Provide the [X, Y] coordinate of the cell's center where the given text is located.  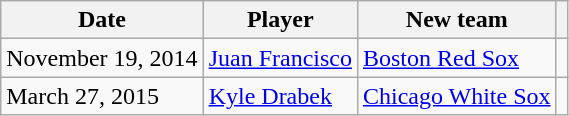
Player [280, 20]
Juan Francisco [280, 58]
March 27, 2015 [102, 96]
New team [456, 20]
Chicago White Sox [456, 96]
November 19, 2014 [102, 58]
Kyle Drabek [280, 96]
Boston Red Sox [456, 58]
Date [102, 20]
